Locate the cell with the specified text and output its (X, Y) center coordinate. 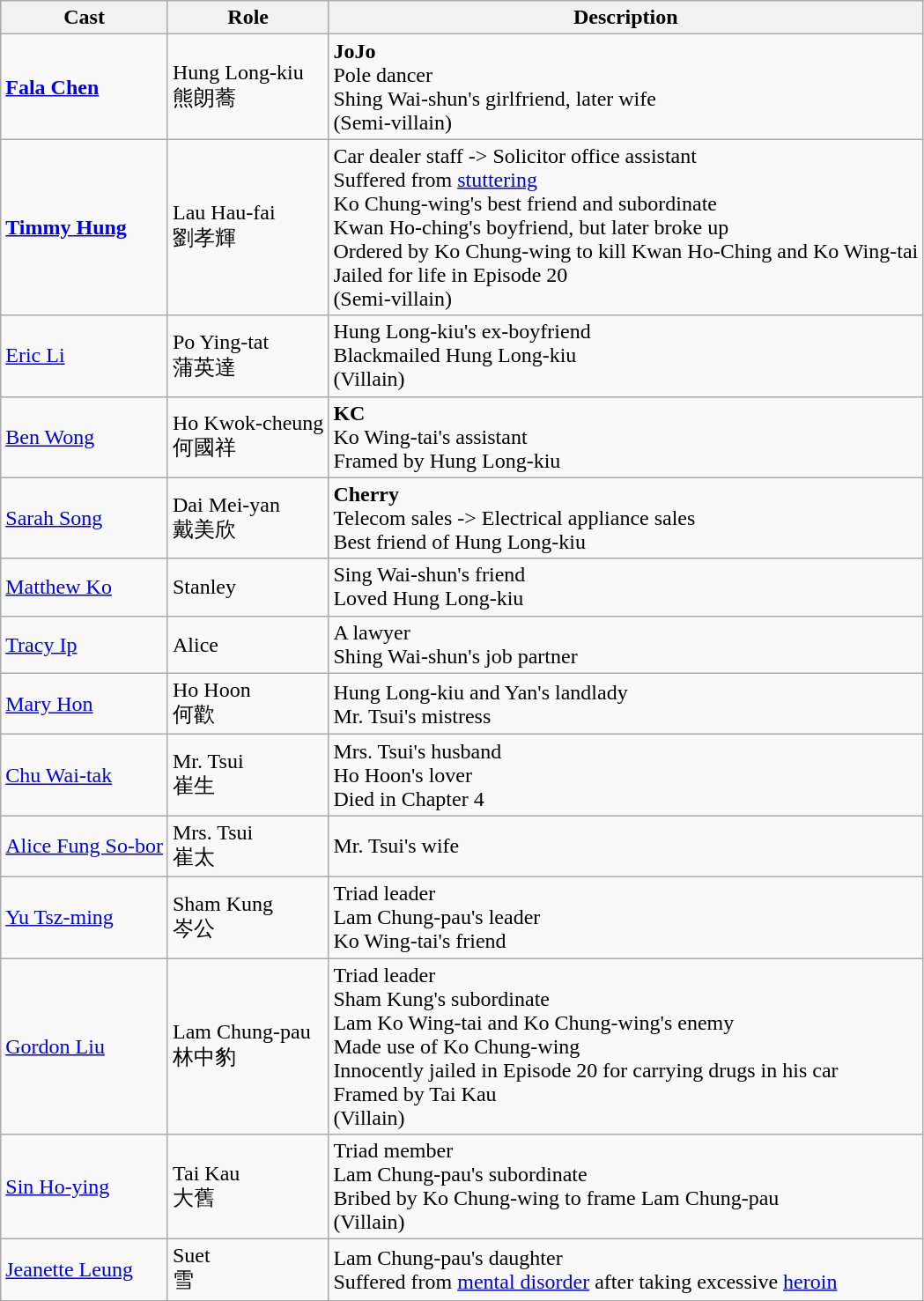
Ho Kwok-cheung何國祥 (248, 437)
Sing Wai-shun's friendLoved Hung Long-kiu (625, 587)
Triad leaderLam Chung-pau's leaderKo Wing-tai's friend (625, 917)
Mrs. Tsui崔太 (248, 846)
Eric Li (85, 356)
Hung Long-kiu熊朗蕎 (248, 86)
Sin Ho-ying (85, 1187)
Alice Fung So-bor (85, 846)
CherryTelecom sales -> Electrical appliance salesBest friend of Hung Long-kiu (625, 518)
JoJoPole dancer Shing Wai-shun's girlfriend, later wife(Semi-villain) (625, 86)
Matthew Ko (85, 587)
Lau Hau-fai劉孝輝 (248, 227)
Gordon Liu (85, 1046)
Mr. Tsui崔生 (248, 775)
Triad memberLam Chung-pau's subordinateBribed by Ko Chung-wing to frame Lam Chung-pau(Villain) (625, 1187)
Mary Hon (85, 704)
Cast (85, 18)
Tai Kau大舊 (248, 1187)
Chu Wai-tak (85, 775)
Suet雪 (248, 1270)
Stanley (248, 587)
Sham Kung岑公 (248, 917)
Hung Long-kiu's ex-boyfriendBlackmailed Hung Long-kiu(Villain) (625, 356)
Hung Long-kiu and Yan's landladyMr. Tsui's mistress (625, 704)
A lawyerShing Wai-shun's job partner (625, 645)
Lam Chung-pau's daughterSuffered from mental disorder after taking excessive heroin (625, 1270)
Jeanette Leung (85, 1270)
Ho Hoon何歡 (248, 704)
Mrs. Tsui's husbandHo Hoon's loverDied in Chapter 4 (625, 775)
Role (248, 18)
Mr. Tsui's wife (625, 846)
KCKo Wing-tai's assistantFramed by Hung Long-kiu (625, 437)
Timmy Hung (85, 227)
Fala Chen (85, 86)
Po Ying-tat蒲英達 (248, 356)
Dai Mei-yan戴美欣 (248, 518)
Lam Chung-pau林中豹 (248, 1046)
Yu Tsz-ming (85, 917)
Alice (248, 645)
Sarah Song (85, 518)
Ben Wong (85, 437)
Description (625, 18)
Tracy Ip (85, 645)
